Determine the (x, y) coordinate at the center of the cell enclosing the given text.  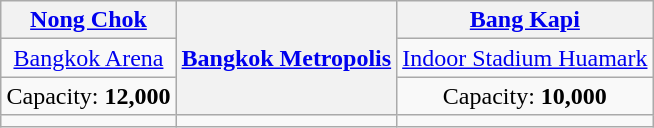
Capacity: 10,000 (525, 96)
Bang Kapi (525, 20)
Indoor Stadium Huamark (525, 58)
Capacity: 12,000 (88, 96)
Bangkok Metropolis (286, 58)
Bangkok Arena (88, 58)
Nong Chok (88, 20)
